From the cell containing the given text, extract its center point as (X, Y) coordinate. 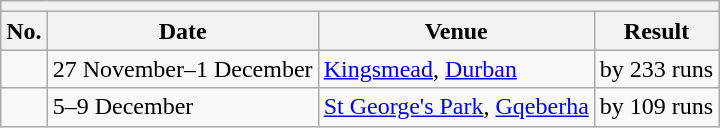
27 November–1 December (182, 69)
by 109 runs (656, 107)
Venue (456, 31)
Result (656, 31)
by 233 runs (656, 69)
St George's Park, Gqeberha (456, 107)
Kingsmead, Durban (456, 69)
Date (182, 31)
No. (24, 31)
5–9 December (182, 107)
